Return the [x, y] coordinate for the center point of the cell that contains the specified text.  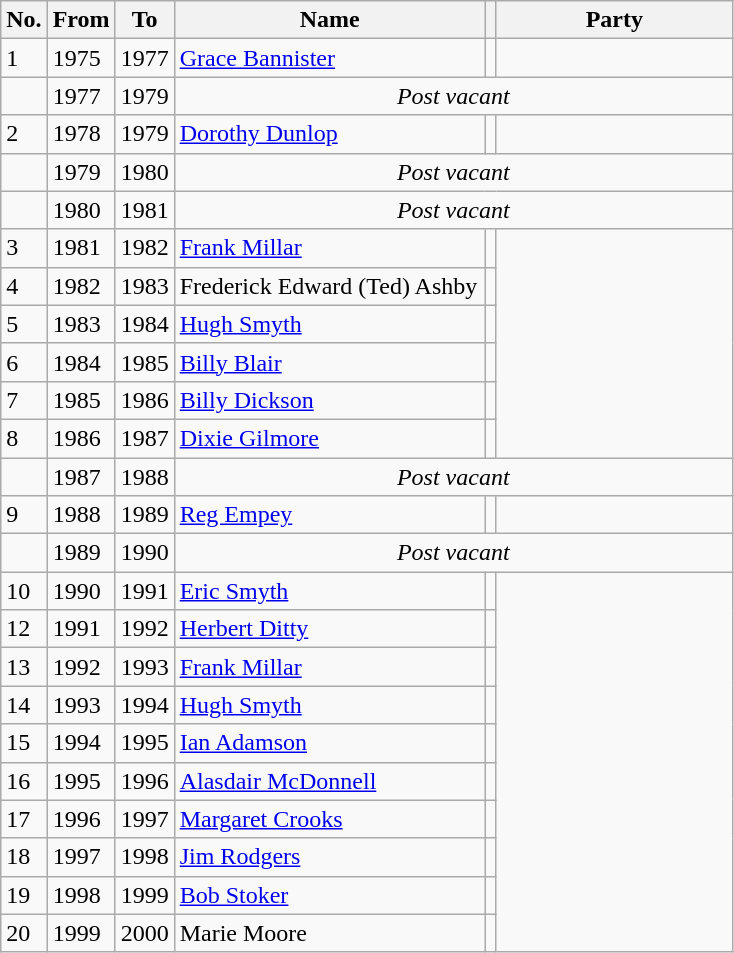
6 [24, 362]
1975 [81, 58]
Grace Bannister [330, 58]
1978 [81, 134]
Party [614, 20]
Dorothy Dunlop [330, 134]
17 [24, 819]
1 [24, 58]
15 [24, 743]
Ian Adamson [330, 743]
16 [24, 781]
Billy Blair [330, 362]
Dixie Gilmore [330, 438]
Frederick Edward (Ted) Ashby [330, 286]
Margaret Crooks [330, 819]
20 [24, 933]
8 [24, 438]
Eric Smyth [330, 591]
14 [24, 705]
Reg Empey [330, 515]
Name [330, 20]
7 [24, 400]
Marie Moore [330, 933]
18 [24, 857]
5 [24, 324]
Bob Stoker [330, 895]
From [81, 20]
4 [24, 286]
12 [24, 629]
10 [24, 591]
13 [24, 667]
9 [24, 515]
No. [24, 20]
Jim Rodgers [330, 857]
To [144, 20]
2000 [144, 933]
Billy Dickson [330, 400]
Herbert Ditty [330, 629]
3 [24, 248]
19 [24, 895]
Alasdair McDonnell [330, 781]
2 [24, 134]
